Search for the cell housing the specified text and yield its [x, y] center coordinate. 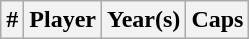
Caps [218, 20]
# [12, 20]
Year(s) [144, 20]
Player [63, 20]
